Detect which cell encompasses the target text, then output its [x, y] center coordinate. 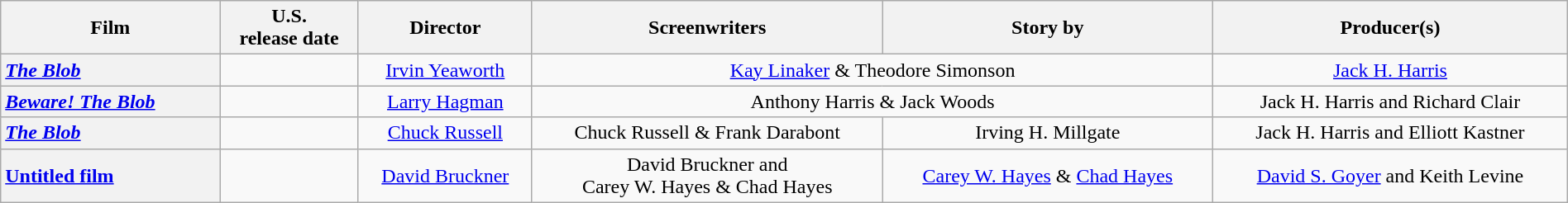
Story by [1048, 28]
Film [111, 28]
Jack H. Harris and Richard Clair [1391, 101]
Chuck Russell & Frank Darabont [706, 133]
Chuck Russell [445, 133]
Director [445, 28]
David S. Goyer and Keith Levine [1391, 175]
Jack H. Harris [1391, 70]
Irvin Yeaworth [445, 70]
Carey W. Hayes & Chad Hayes [1048, 175]
David Bruckner [445, 175]
Jack H. Harris and Elliott Kastner [1391, 133]
Kay Linaker & Theodore Simonson [872, 70]
U.S. release date [289, 28]
Screenwriters [706, 28]
Untitled film [111, 175]
Larry Hagman [445, 101]
David Bruckner and Carey W. Hayes & Chad Hayes [706, 175]
Irving H. Millgate [1048, 133]
Beware! The Blob [111, 101]
Producer(s) [1391, 28]
Anthony Harris & Jack Woods [872, 101]
